Return the (x, y) coordinate for the center point of the cell that contains the specified text.  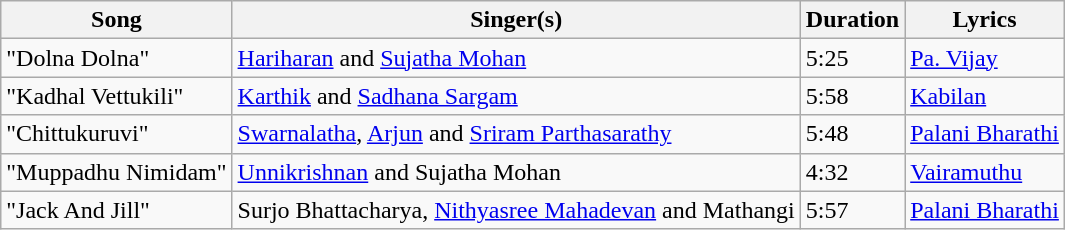
Hariharan and Sujatha Mohan (516, 58)
Karthik and Sadhana Sargam (516, 96)
Singer(s) (516, 20)
Surjo Bhattacharya, Nithyasree Mahadevan and Mathangi (516, 210)
Vairamuthu (985, 172)
Unnikrishnan and Sujatha Mohan (516, 172)
Swarnalatha, Arjun and Sriram Parthasarathy (516, 134)
"Chittukuruvi" (116, 134)
"Jack And Jill" (116, 210)
"Muppadhu Nimidam" (116, 172)
Lyrics (985, 20)
Pa. Vijay (985, 58)
"Dolna Dolna" (116, 58)
Kabilan (985, 96)
Song (116, 20)
4:32 (852, 172)
5:25 (852, 58)
Duration (852, 20)
5:48 (852, 134)
"Kadhal Vettukili" (116, 96)
5:57 (852, 210)
5:58 (852, 96)
